Determine the [X, Y] coordinate at the center of the cell enclosing the given text.  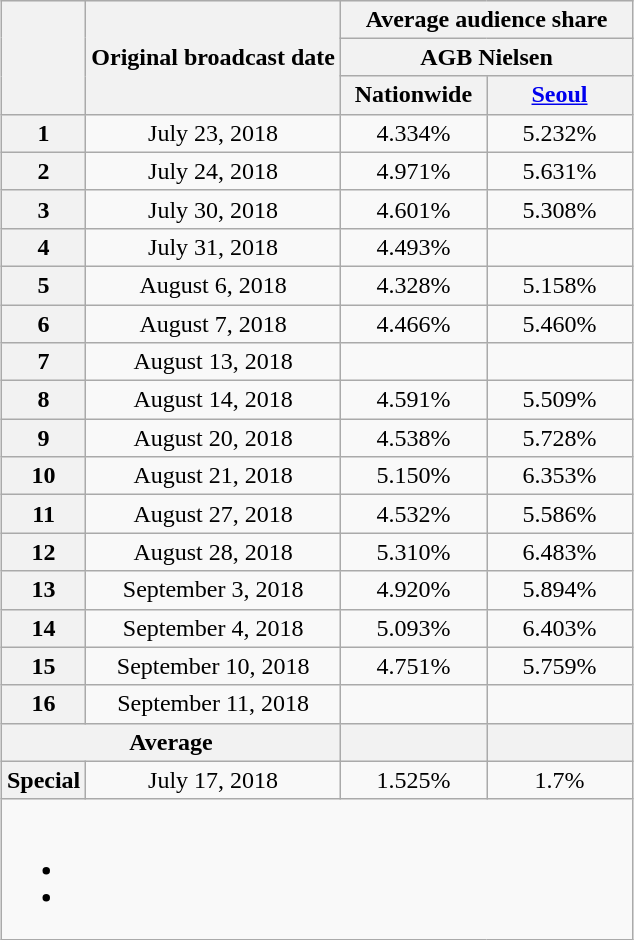
5.460% [559, 323]
4.334% [413, 133]
6.353% [559, 476]
4.971% [413, 171]
5 [43, 285]
4.751% [413, 666]
August 27, 2018 [214, 514]
Original broadcast date [214, 57]
4.532% [413, 514]
5.093% [413, 628]
4.591% [413, 400]
5.232% [559, 133]
11 [43, 514]
AGB Nielsen [486, 57]
5.158% [559, 285]
16 [43, 704]
4.601% [413, 209]
10 [43, 476]
5.310% [413, 552]
4.466% [413, 323]
Average [170, 742]
4.920% [413, 590]
September 4, 2018 [214, 628]
5.509% [559, 400]
4.493% [413, 247]
4.328% [413, 285]
14 [43, 628]
July 23, 2018 [214, 133]
5.894% [559, 590]
August 20, 2018 [214, 438]
1.525% [413, 780]
6.403% [559, 628]
September 10, 2018 [214, 666]
July 31, 2018 [214, 247]
Average audience share [486, 19]
6 [43, 323]
15 [43, 666]
July 30, 2018 [214, 209]
Seoul [559, 95]
September 11, 2018 [214, 704]
5.759% [559, 666]
August 7, 2018 [214, 323]
September 3, 2018 [214, 590]
5.728% [559, 438]
August 13, 2018 [214, 362]
Special [43, 780]
4 [43, 247]
August 6, 2018 [214, 285]
6.483% [559, 552]
August 21, 2018 [214, 476]
1 [43, 133]
August 14, 2018 [214, 400]
9 [43, 438]
5.586% [559, 514]
July 24, 2018 [214, 171]
5.308% [559, 209]
13 [43, 590]
5.150% [413, 476]
8 [43, 400]
August 28, 2018 [214, 552]
2 [43, 171]
5.631% [559, 171]
7 [43, 362]
1.7% [559, 780]
4.538% [413, 438]
Nationwide [413, 95]
July 17, 2018 [214, 780]
3 [43, 209]
12 [43, 552]
